Locate the cell with the specified text and output its (X, Y) center coordinate. 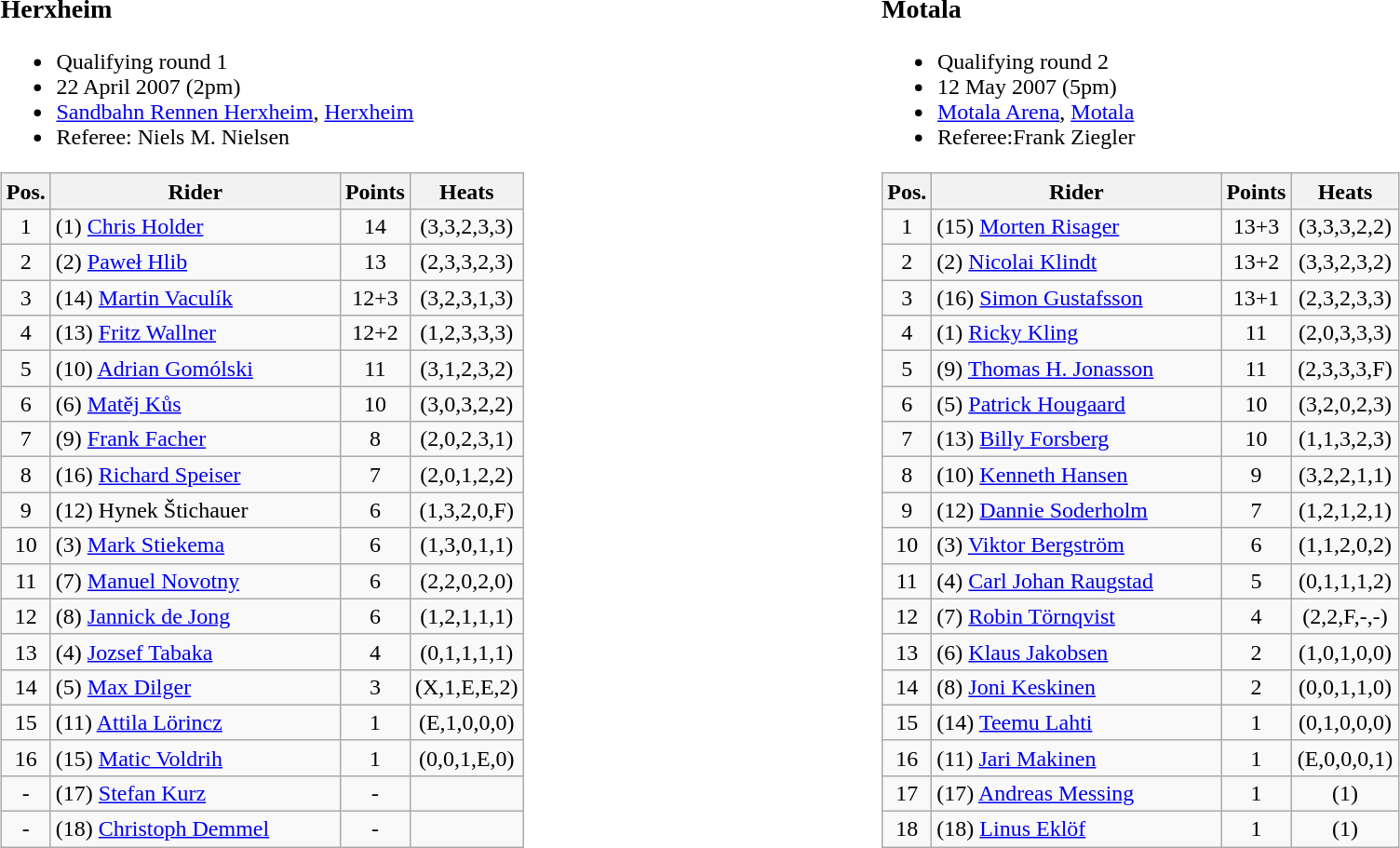
(1,1,2,0,2) (1345, 545)
(6) Klaus Jakobsen (1076, 652)
(3,3,2,3,3) (466, 226)
(9) Thomas H. Jonasson (1076, 369)
(1,1,3,2,3) (1345, 439)
(14) Teemu Lahti (1076, 722)
(3,2,0,2,3) (1345, 404)
12+2 (374, 333)
(11) Jari Makinen (1076, 758)
(3,0,3,2,2) (466, 404)
(13) Billy Forsberg (1076, 439)
(1,0,1,0,0) (1345, 652)
(3,1,2,3,2) (466, 369)
(15) Matic Voldrih (195, 758)
(7) Manuel Novotny (195, 581)
(1) Ricky Kling (1076, 333)
(18) Linus Eklöf (1076, 829)
(E,0,0,0,1) (1345, 758)
(16) Richard Speiser (195, 475)
(1,2,3,3,3) (466, 333)
(0,1,1,1,2) (1345, 581)
(2,0,2,3,1) (466, 439)
(2,3,3,2,3) (466, 262)
(2,0,3,3,3) (1345, 333)
(18) Christoph Demmel (195, 829)
(10) Adrian Gomólski (195, 369)
(2) Nicolai Klindt (1076, 262)
(14) Martin Vaculík (195, 298)
13+2 (1257, 262)
(3) Mark Stiekema (195, 545)
(2,3,2,3,3) (1345, 298)
(6) Matěj Kůs (195, 404)
(3,2,2,1,1) (1345, 475)
(3,2,3,1,3) (466, 298)
(11) Attila Lörincz (195, 722)
(3) Viktor Bergström (1076, 545)
17 (907, 793)
(1) Chris Holder (195, 226)
13+3 (1257, 226)
(1,2,1,1,1) (466, 616)
(12) Dannie Soderholm (1076, 510)
(0,1,0,0,0) (1345, 722)
(15) Morten Risager (1076, 226)
(7) Robin Törnqvist (1076, 616)
(X,1,E,E,2) (466, 687)
(10) Kenneth Hansen (1076, 475)
13+1 (1257, 298)
(17) Stefan Kurz (195, 793)
(13) Fritz Wallner (195, 333)
(0,0,1,E,0) (466, 758)
(4) Carl Johan Raugstad (1076, 581)
(2,3,3,3,F) (1345, 369)
(2) Paweł Hlib (195, 262)
(17) Andreas Messing (1076, 793)
(9) Frank Facher (195, 439)
(0,1,1,1,1) (466, 652)
(3,3,3,2,2) (1345, 226)
12+3 (374, 298)
(1,3,2,0,F) (466, 510)
(1,2,1,2,1) (1345, 510)
18 (907, 829)
(4) Jozsef Tabaka (195, 652)
(8) Jannick de Jong (195, 616)
(3,3,2,3,2) (1345, 262)
(1,3,0,1,1) (466, 545)
(2,0,1,2,2) (466, 475)
(12) Hynek Štichauer (195, 510)
(16) Simon Gustafsson (1076, 298)
(5) Max Dilger (195, 687)
(2,2,0,2,0) (466, 581)
(2,2,F,-,-) (1345, 616)
(E,1,0,0,0) (466, 722)
(0,0,1,1,0) (1345, 687)
(5) Patrick Hougaard (1076, 404)
(8) Joni Keskinen (1076, 687)
